Find where the given text appears and provide that cell's center as (X, Y) coordinate. 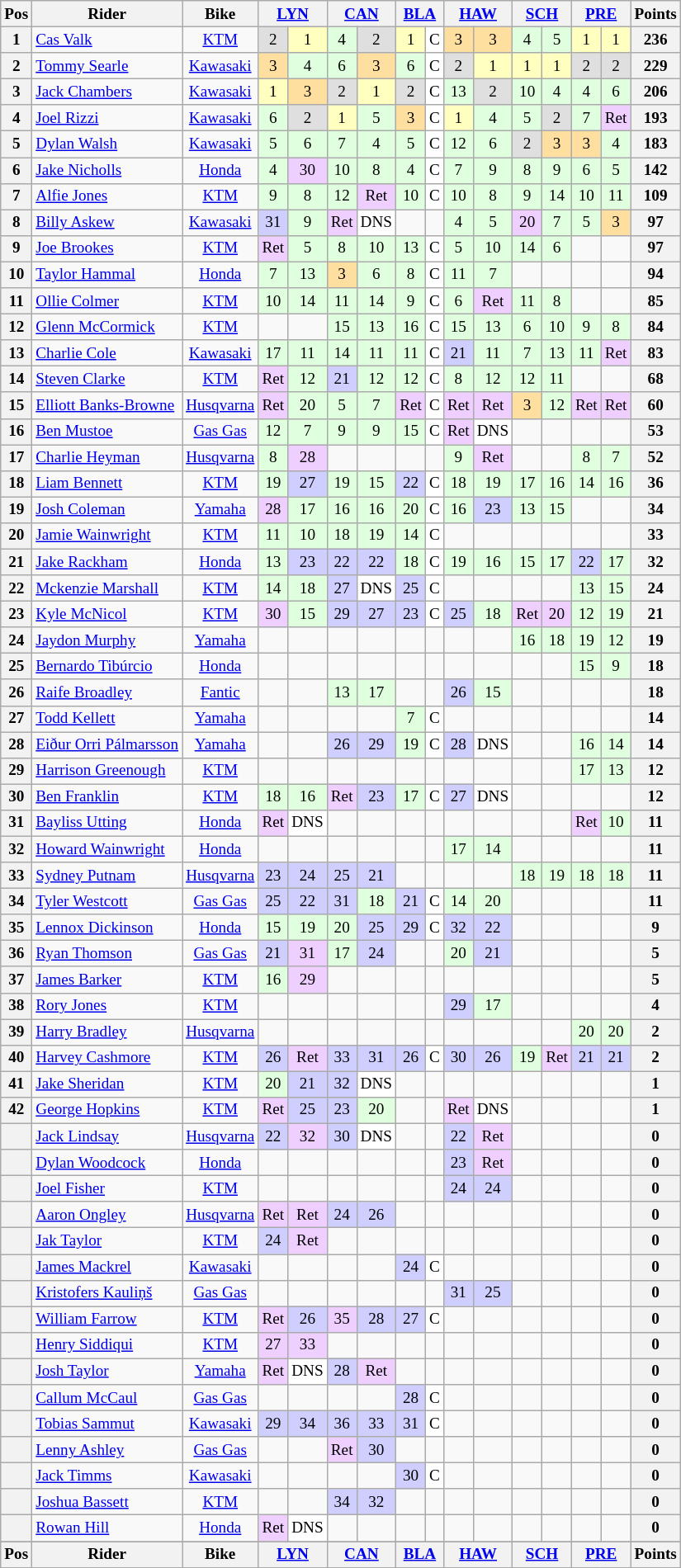
39 (17, 1032)
229 (655, 66)
183 (655, 144)
52 (655, 457)
Rory Jones (107, 1006)
Charlie Heyman (107, 457)
Raife Broadley (107, 692)
Ollie Colmer (107, 301)
Jaydon Murphy (107, 640)
James Barker (107, 980)
Lenny Ashley (107, 1450)
Joel Rizzi (107, 118)
60 (655, 405)
William Farrow (107, 1320)
Jak Taylor (107, 1241)
40 (17, 1058)
Jake Nicholls (107, 170)
Ben Franklin (107, 797)
Harvey Cashmore (107, 1058)
85 (655, 301)
Todd Kellett (107, 719)
84 (655, 327)
Aaron Ongley (107, 1215)
68 (655, 380)
83 (655, 353)
Tyler Westcott (107, 901)
53 (655, 432)
Henry Siddiqui (107, 1345)
Jamie Wainwright (107, 536)
Jack Chambers (107, 92)
Fantic (220, 692)
Lennox Dickinson (107, 928)
Tommy Searle (107, 66)
Jake Sheridan (107, 1084)
94 (655, 275)
Glenn McCormick (107, 327)
Taylor Hammal (107, 275)
Jack Lindsay (107, 1136)
42 (17, 1110)
Kyle McNicol (107, 614)
142 (655, 170)
Charlie Cole (107, 353)
Eiður Orri Pálmarsson (107, 744)
Dylan Walsh (107, 144)
236 (655, 40)
Steven Clarke (107, 380)
Alfie Jones (107, 196)
Harrison Greenough (107, 771)
206 (655, 92)
Jake Rackham (107, 562)
Bayliss Utting (107, 823)
Ryan Thomson (107, 954)
Jack Timms (107, 1476)
Elliott Banks-Browne (107, 405)
41 (17, 1084)
Callum McCaul (107, 1398)
Dylan Woodcock (107, 1163)
Cas Valk (107, 40)
George Hopkins (107, 1110)
Tobias Sammut (107, 1424)
193 (655, 118)
Rowan Hill (107, 1528)
Sydney Putnam (107, 876)
Joe Brookes (107, 248)
Joshua Bassett (107, 1502)
109 (655, 196)
Howard Wainwright (107, 849)
Liam Bennett (107, 484)
Billy Askew (107, 223)
Joel Fisher (107, 1188)
38 (17, 1006)
Josh Taylor (107, 1372)
Ben Mustoe (107, 432)
Kristofers Kauliņš (107, 1293)
37 (17, 980)
Bernardo Tibúrcio (107, 667)
James Mackrel (107, 1267)
Mckenzie Marshall (107, 588)
Josh Coleman (107, 510)
Harry Bradley (107, 1032)
